Provide the [x, y] coordinate of the cell's center where the given text is located.  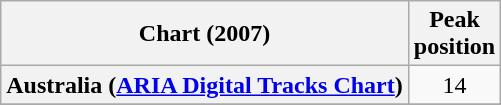
Chart (2007) [205, 34]
Australia (ARIA Digital Tracks Chart) [205, 85]
Peakposition [454, 34]
14 [454, 85]
